From the cell containing the given text, extract its center point as (x, y) coordinate. 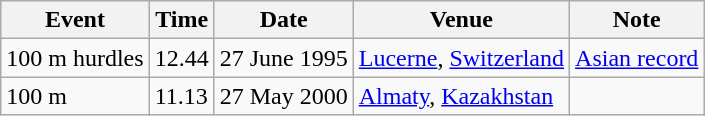
27 June 1995 (284, 58)
11.13 (182, 96)
100 m hurdles (75, 58)
Lucerne, Switzerland (461, 58)
100 m (75, 96)
Asian record (637, 58)
Event (75, 20)
Almaty, Kazakhstan (461, 96)
27 May 2000 (284, 96)
Time (182, 20)
Venue (461, 20)
12.44 (182, 58)
Note (637, 20)
Date (284, 20)
